Return the (X, Y) coordinate for the center point of the cell that contains the specified text.  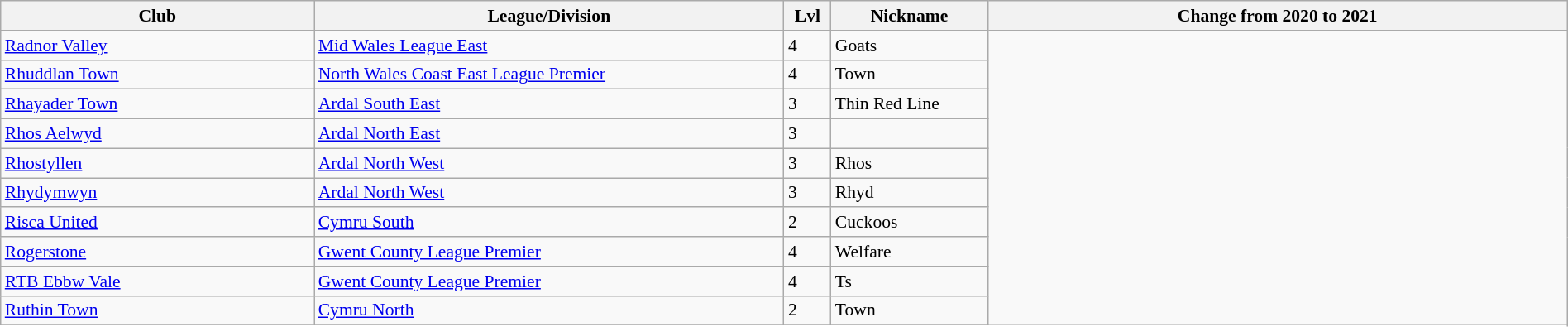
Rhos Aelwyd (157, 134)
Radnor Valley (157, 46)
Goats (910, 46)
Change from 2020 to 2021 (1277, 16)
Ardal North East (549, 134)
North Wales Coast East League Premier (549, 75)
Rhostyllen (157, 163)
Rhos (910, 163)
Nickname (910, 16)
Cymru South (549, 223)
Rhydymwyn (157, 193)
Rogerstone (157, 252)
Rhyd (910, 193)
Risca United (157, 223)
Ardal South East (549, 104)
Cuckoos (910, 223)
Welfare (910, 252)
Rhuddlan Town (157, 75)
Ruthin Town (157, 310)
Rhayader Town (157, 104)
Mid Wales League East (549, 46)
Ts (910, 281)
League/Division (549, 16)
Thin Red Line (910, 104)
Lvl (807, 16)
Cymru North (549, 310)
RTB Ebbw Vale (157, 281)
Club (157, 16)
